Detect which cell encompasses the target text, then output its [x, y] center coordinate. 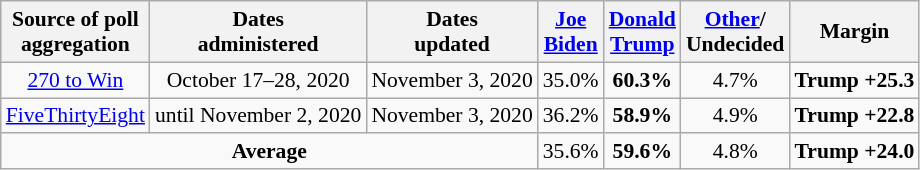
Trump +22.8 [854, 116]
until November 2, 2020 [258, 116]
Dates updated [452, 32]
Trump +24.0 [854, 152]
59.6% [642, 152]
270 to Win [76, 80]
58.9% [642, 116]
Other/Undecided [735, 32]
Trump +25.3 [854, 80]
35.0% [571, 80]
60.3% [642, 80]
4.7% [735, 80]
JoeBiden [571, 32]
Source of pollaggregation [76, 32]
Average [270, 152]
October 17–28, 2020 [258, 80]
Dates administered [258, 32]
36.2% [571, 116]
DonaldTrump [642, 32]
35.6% [571, 152]
4.8% [735, 152]
4.9% [735, 116]
FiveThirtyEight [76, 116]
Margin [854, 32]
